Find where the given text appears and provide that cell's center as [X, Y] coordinate. 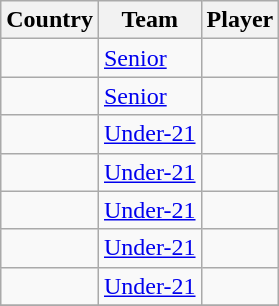
Country [50, 20]
Player [240, 20]
Team [150, 20]
